Return (x, y) of the center of cell containing provided text 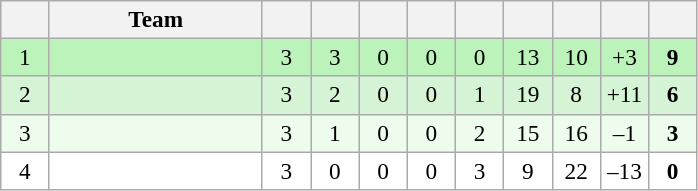
–13 (624, 170)
Team (156, 19)
16 (576, 133)
10 (576, 57)
8 (576, 95)
22 (576, 170)
19 (528, 95)
6 (673, 95)
4 (25, 170)
+3 (624, 57)
–1 (624, 133)
+11 (624, 95)
15 (528, 133)
13 (528, 57)
